From the cell containing the given text, extract its center point as [X, Y] coordinate. 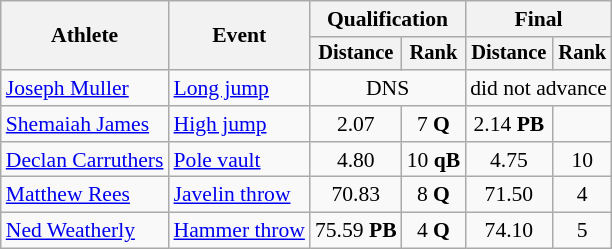
Joseph Muller [85, 88]
Ned Weatherly [85, 231]
High jump [240, 124]
Javelin throw [240, 195]
Declan Carruthers [85, 160]
did not advance [538, 88]
Matthew Rees [85, 195]
71.50 [508, 195]
10 [582, 160]
Event [240, 36]
4 [582, 195]
Qualification [388, 19]
4 Q [434, 231]
DNS [388, 88]
Long jump [240, 88]
2.14 PB [508, 124]
Hammer throw [240, 231]
4.75 [508, 160]
7 Q [434, 124]
2.07 [356, 124]
Athlete [85, 36]
Pole vault [240, 160]
Shemaiah James [85, 124]
10 qB [434, 160]
8 Q [434, 195]
75.59 PB [356, 231]
74.10 [508, 231]
4.80 [356, 160]
5 [582, 231]
Final [538, 19]
70.83 [356, 195]
